Return the [X, Y] coordinate for the center point of the cell that contains the specified text.  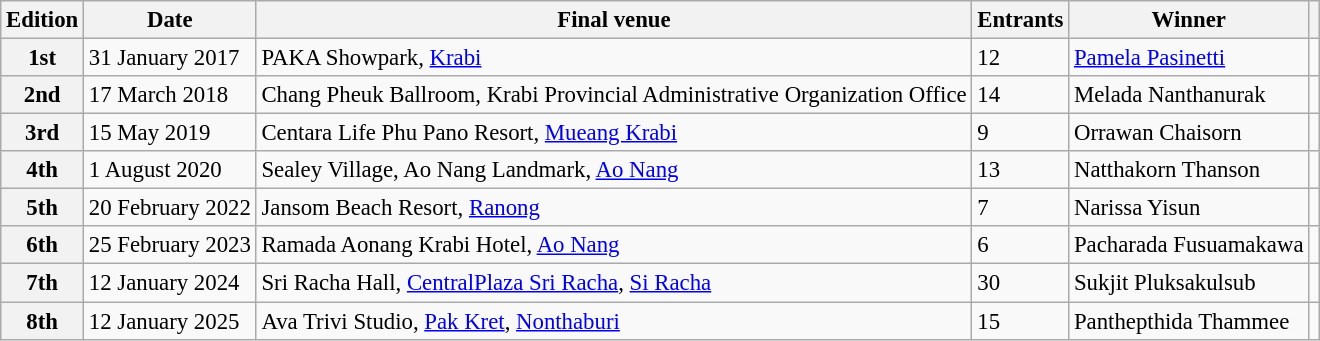
Sukjit Pluksakulsub [1189, 283]
5th [42, 208]
12 [1020, 58]
15 May 2019 [170, 133]
Ava Trivi Studio, Pak Kret, Nonthaburi [614, 321]
Melada Nanthanurak [1189, 95]
Entrants [1020, 20]
12 January 2024 [170, 283]
17 March 2018 [170, 95]
Orrawan Chaisorn [1189, 133]
Winner [1189, 20]
12 January 2025 [170, 321]
Final venue [614, 20]
3rd [42, 133]
Sri Racha Hall, CentralPlaza Sri Racha, Si Racha [614, 283]
4th [42, 170]
8th [42, 321]
31 January 2017 [170, 58]
Pamela Pasinetti [1189, 58]
25 February 2023 [170, 245]
1st [42, 58]
Natthakorn Thanson [1189, 170]
1 August 2020 [170, 170]
Ramada Aonang Krabi Hotel, Ao Nang [614, 245]
Panthepthida Thammee [1189, 321]
30 [1020, 283]
Edition [42, 20]
7 [1020, 208]
20 February 2022 [170, 208]
Sealey Village, Ao Nang Landmark, Ao Nang [614, 170]
Chang Pheuk Ballroom, Krabi Provincial Administrative Organization Office [614, 95]
13 [1020, 170]
7th [42, 283]
PAKA Showpark, Krabi [614, 58]
Pacharada Fusuamakawa [1189, 245]
Narissa Yisun [1189, 208]
14 [1020, 95]
9 [1020, 133]
Jansom Beach Resort, Ranong [614, 208]
Date [170, 20]
6 [1020, 245]
Centara Life Phu Pano Resort, Mueang Krabi [614, 133]
2nd [42, 95]
6th [42, 245]
15 [1020, 321]
